Return the (X, Y) coordinate for the center point of the cell that contains the specified text.  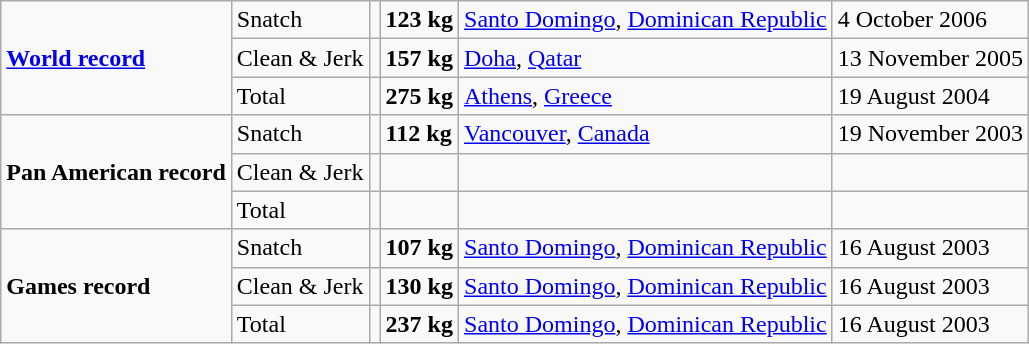
19 August 2004 (930, 96)
Athens, Greece (646, 96)
157 kg (419, 58)
Doha, Qatar (646, 58)
4 October 2006 (930, 20)
123 kg (419, 20)
19 November 2003 (930, 134)
130 kg (419, 286)
World record (116, 58)
237 kg (419, 324)
112 kg (419, 134)
Games record (116, 286)
13 November 2005 (930, 58)
107 kg (419, 248)
275 kg (419, 96)
Pan American record (116, 172)
Vancouver, Canada (646, 134)
